Return the [X, Y] coordinate for the center point of the cell that contains the specified text.  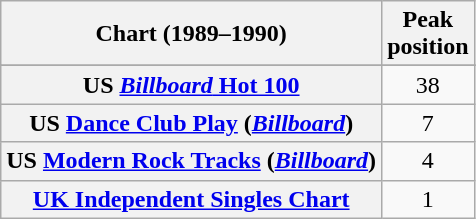
7 [428, 123]
US Modern Rock Tracks (Billboard) [192, 161]
38 [428, 85]
UK Independent Singles Chart [192, 199]
4 [428, 161]
1 [428, 199]
US Dance Club Play (Billboard) [192, 123]
Peakposition [428, 34]
Chart (1989–1990) [192, 34]
US Billboard Hot 100 [192, 85]
